Pinpoint the cell where the given text exists, returning its [x, y] midpoint coordinate. 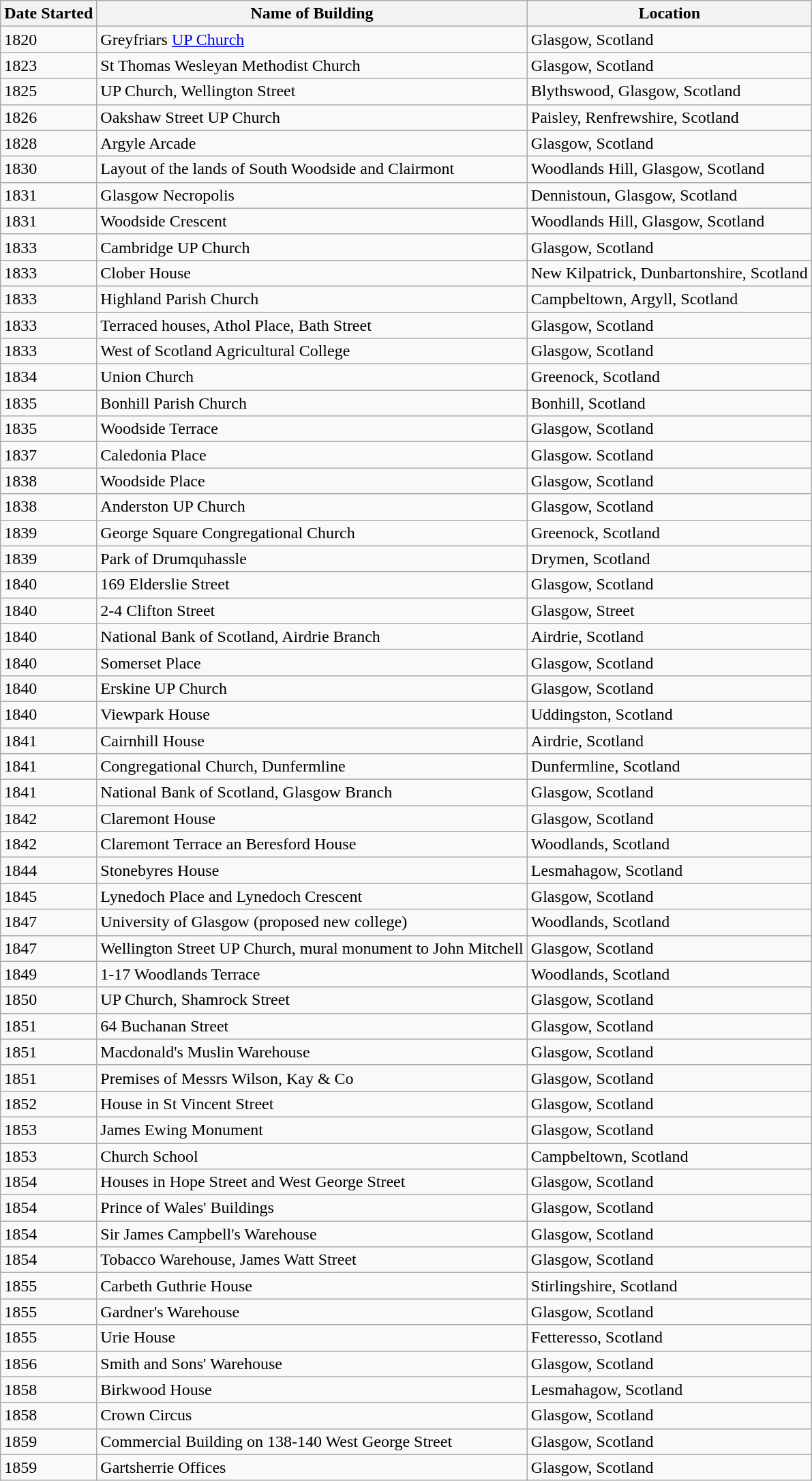
1849 [49, 974]
1826 [49, 117]
Highland Parish Church [312, 299]
Cambridge UP Church [312, 247]
Caledonia Place [312, 455]
Lynedoch Place and Lynedoch Crescent [312, 896]
1830 [49, 169]
Blythswood, Glasgow, Scotland [670, 91]
Carbeth Guthrie House [312, 1286]
Crown Circus [312, 1416]
Fetteresso, Scotland [670, 1338]
Prince of Wales' Buildings [312, 1208]
National Bank of Scotland, Glasgow Branch [312, 793]
West of Scotland Agricultural College [312, 351]
Woodside Place [312, 481]
Glasgow. Scotland [670, 455]
Erskine UP Church [312, 688]
1820 [49, 40]
Uddingston, Scotland [670, 714]
Commercial Building on 138-140 West George Street [312, 1441]
1834 [49, 377]
Glasgow, Street [670, 611]
Dennistoun, Glasgow, Scotland [670, 195]
George Square Congregational Church [312, 533]
Macdonald's Muslin Warehouse [312, 1052]
Somerset Place [312, 662]
Layout of the lands of South Woodside and Clairmont [312, 169]
Clober House [312, 273]
Claremont Terrace an Beresford House [312, 845]
Terraced houses, Athol Place, Bath Street [312, 325]
Campbeltown, Scotland [670, 1156]
Glasgow Necropolis [312, 195]
Anderston UP Church [312, 507]
1-17 Woodlands Terrace [312, 974]
House in St Vincent Street [312, 1104]
Congregational Church, Dunfermline [312, 767]
Tobacco Warehouse, James Watt Street [312, 1260]
1852 [49, 1104]
Wellington Street UP Church, mural monument to John Mitchell [312, 948]
Oakshaw Street UP Church [312, 117]
Union Church [312, 377]
Bonhill Parish Church [312, 403]
Viewpark House [312, 714]
Stirlingshire, Scotland [670, 1286]
1828 [49, 143]
Woodside Crescent [312, 221]
James Ewing Monument [312, 1130]
Premises of Messrs Wilson, Kay & Co [312, 1078]
Bonhill, Scotland [670, 403]
National Bank of Scotland, Airdrie Branch [312, 636]
2-4 Clifton Street [312, 611]
Stonebyres House [312, 870]
1845 [49, 896]
Park of Drumquhassle [312, 559]
Greyfriars UP Church [312, 40]
Dunfermline, Scotland [670, 767]
Birkwood House [312, 1390]
Claremont House [312, 819]
Argyle Arcade [312, 143]
1856 [49, 1364]
New Kilpatrick, Dunbartonshire, Scotland [670, 273]
Sir James Campbell's Warehouse [312, 1234]
Smith and Sons' Warehouse [312, 1364]
Woodside Terrace [312, 429]
Houses in Hope Street and West George Street [312, 1182]
University of Glasgow (proposed new college) [312, 922]
1850 [49, 1000]
UP Church, Shamrock Street [312, 1000]
64 Buchanan Street [312, 1026]
Drymen, Scotland [670, 559]
1837 [49, 455]
1823 [49, 65]
169 Elderslie Street [312, 585]
Location [670, 14]
1825 [49, 91]
1844 [49, 870]
Gartsherrie Offices [312, 1467]
UP Church, Wellington Street [312, 91]
Gardner's Warehouse [312, 1312]
Urie House [312, 1338]
Name of Building [312, 14]
Paisley, Renfrewshire, Scotland [670, 117]
Church School [312, 1156]
St Thomas Wesleyan Methodist Church [312, 65]
Date Started [49, 14]
Cairnhill House [312, 740]
Campbeltown, Argyll, Scotland [670, 299]
